Detect which cell encompasses the target text, then output its [x, y] center coordinate. 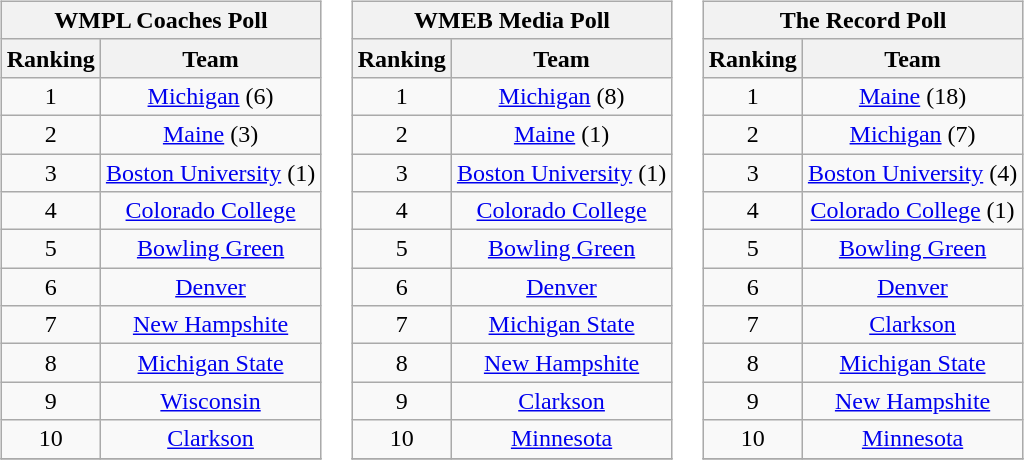
Maine (1) [561, 134]
Maine (18) [912, 96]
WMEB Media Poll [512, 20]
Colorado College (1) [912, 211]
Maine (3) [210, 134]
WMPL Coaches Poll [161, 20]
Michigan (8) [561, 96]
Michigan (6) [210, 96]
Michigan (7) [912, 134]
Wisconsin [210, 401]
Boston University (4) [912, 173]
The Record Poll [863, 20]
